From the cell containing the given text, extract its center point as (X, Y) coordinate. 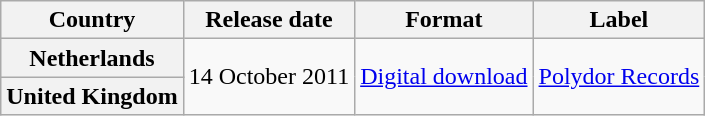
Polydor Records (619, 77)
Country (92, 20)
Release date (268, 20)
Digital download (444, 77)
United Kingdom (92, 96)
Label (619, 20)
Netherlands (92, 58)
Format (444, 20)
14 October 2011 (268, 77)
